Detect which cell encompasses the target text, then output its [x, y] center coordinate. 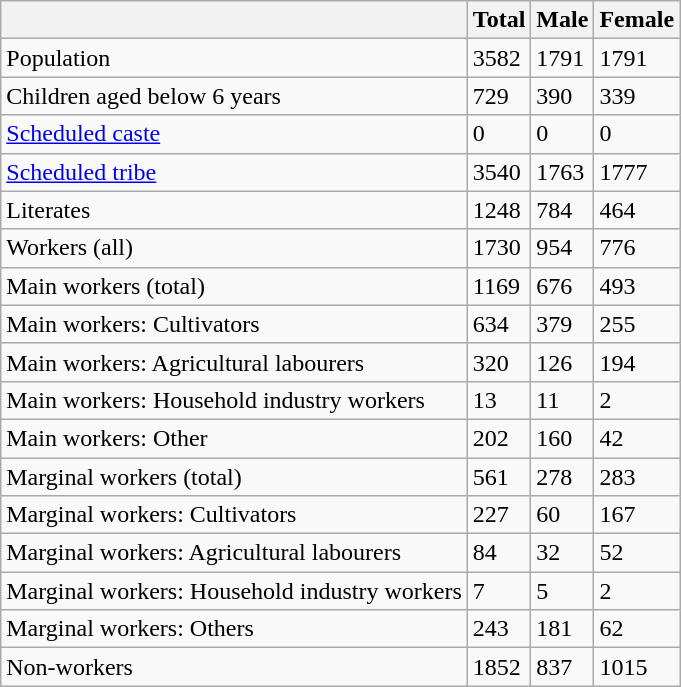
1763 [562, 172]
Total [499, 20]
11 [562, 400]
Main workers: Cultivators [234, 324]
Marginal workers: Household industry workers [234, 591]
160 [562, 438]
32 [562, 553]
Population [234, 58]
729 [499, 96]
243 [499, 629]
1169 [499, 286]
62 [637, 629]
1248 [499, 210]
227 [499, 515]
255 [637, 324]
Workers (all) [234, 248]
Marginal workers: Cultivators [234, 515]
Marginal workers: Agricultural labourers [234, 553]
5 [562, 591]
Marginal workers: Others [234, 629]
634 [499, 324]
493 [637, 286]
464 [637, 210]
126 [562, 362]
3540 [499, 172]
278 [562, 477]
676 [562, 286]
837 [562, 667]
Main workers: Other [234, 438]
Main workers: Household industry workers [234, 400]
202 [499, 438]
52 [637, 553]
13 [499, 400]
1015 [637, 667]
1730 [499, 248]
Female [637, 20]
379 [562, 324]
Literates [234, 210]
283 [637, 477]
1852 [499, 667]
561 [499, 477]
784 [562, 210]
194 [637, 362]
181 [562, 629]
390 [562, 96]
954 [562, 248]
339 [637, 96]
Marginal workers (total) [234, 477]
320 [499, 362]
Male [562, 20]
Main workers (total) [234, 286]
60 [562, 515]
84 [499, 553]
42 [637, 438]
167 [637, 515]
776 [637, 248]
Scheduled caste [234, 134]
3582 [499, 58]
1777 [637, 172]
7 [499, 591]
Children aged below 6 years [234, 96]
Main workers: Agricultural labourers [234, 362]
Scheduled tribe [234, 172]
Non-workers [234, 667]
